Pinpoint the cell where the given text exists, returning its (x, y) midpoint coordinate. 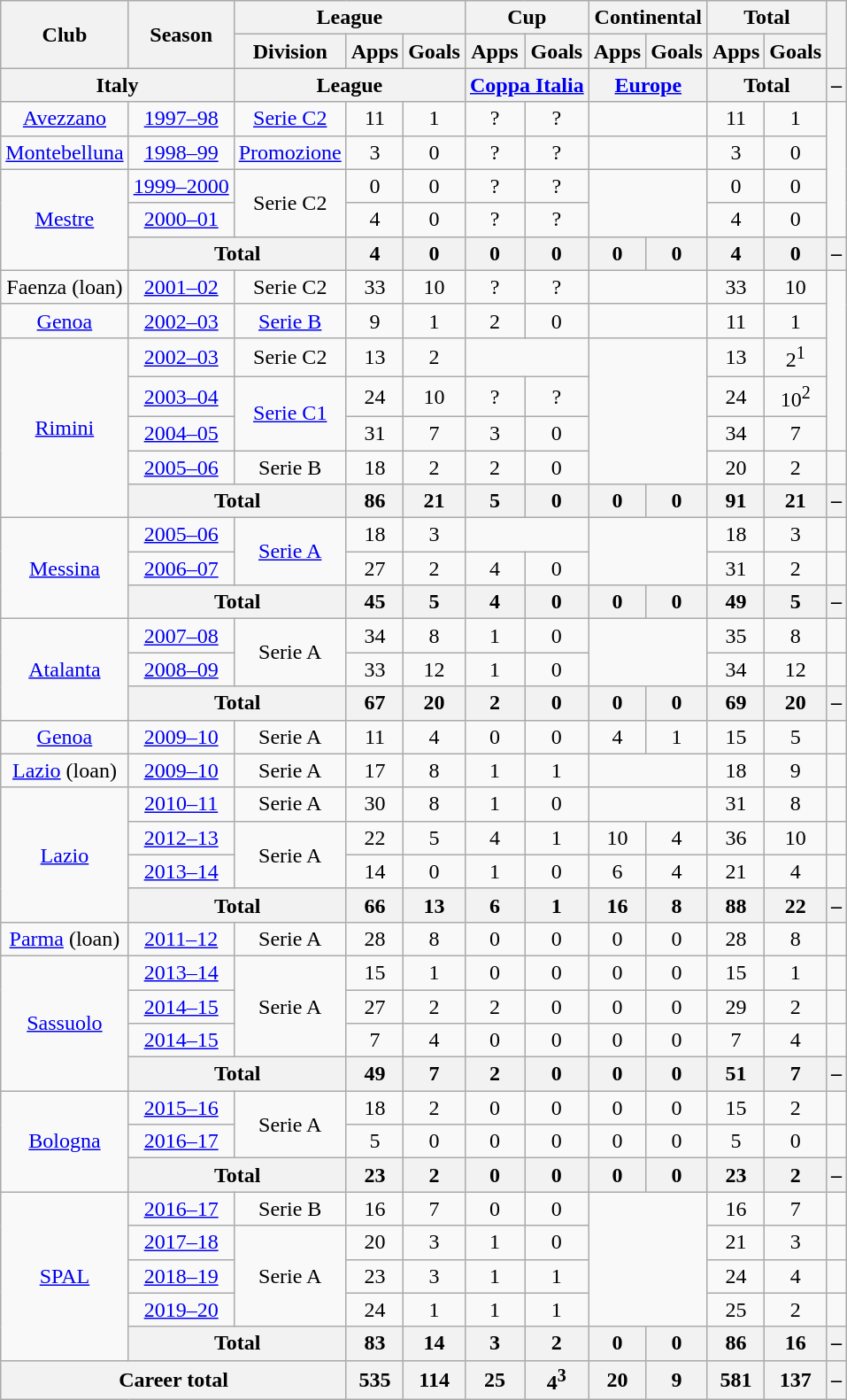
17 (374, 770)
1998–99 (181, 152)
2006–07 (181, 569)
2000–01 (181, 220)
Promozione (290, 152)
2017–18 (181, 1242)
43 (558, 1380)
Messina (65, 569)
Italy (117, 85)
535 (374, 1380)
36 (735, 838)
29 (735, 1007)
88 (735, 905)
Career total (173, 1380)
69 (735, 703)
137 (796, 1380)
Continental (648, 18)
Lazio (loan) (65, 770)
2018–19 (181, 1276)
Coppa Italia (527, 85)
Montebelluna (65, 152)
66 (374, 905)
30 (374, 804)
581 (735, 1380)
Rimini (65, 427)
51 (735, 1074)
102 (796, 397)
2003–04 (181, 397)
2019–20 (181, 1310)
1999–2000 (181, 186)
2012–13 (181, 838)
Faenza (loan) (65, 287)
Bologna (65, 1141)
35 (735, 636)
2010–11 (181, 804)
Serie C1 (290, 414)
1997–98 (181, 119)
2015–16 (181, 1108)
Atalanta (65, 669)
SPAL (65, 1276)
114 (435, 1380)
Lazio (65, 855)
Division (290, 51)
45 (374, 602)
67 (374, 703)
Club (65, 35)
2001–02 (181, 287)
2011–12 (181, 939)
Sassuolo (65, 1023)
83 (374, 1343)
Europe (648, 85)
2008–09 (181, 669)
Parma (loan) (65, 939)
Avezzano (65, 119)
Mestre (65, 220)
Season (181, 35)
2007–08 (181, 636)
91 (735, 501)
2004–05 (181, 433)
Cup (527, 18)
